Return the (X, Y) coordinate for the center point of the cell that contains the specified text.  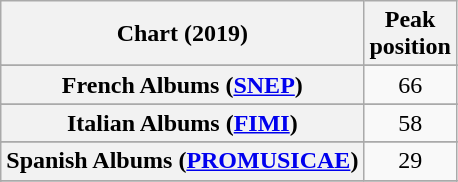
66 (410, 85)
58 (410, 123)
French Albums (SNEP) (182, 85)
Chart (2019) (182, 34)
29 (410, 161)
Italian Albums (FIMI) (182, 123)
Spanish Albums (PROMUSICAE) (182, 161)
Peakposition (410, 34)
